For the text-containing cell, return its midpoint in [x, y] coordinate format. 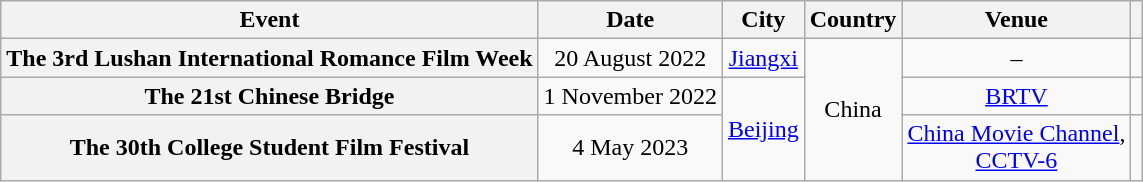
Venue [1016, 20]
China [853, 110]
4 May 2023 [630, 148]
20 August 2022 [630, 58]
City [763, 20]
BRTV [1016, 96]
The 30th College Student Film Festival [270, 148]
– [1016, 58]
Beijing [763, 128]
The 3rd Lushan International Romance Film Week [270, 58]
Jiangxi [763, 58]
Date [630, 20]
1 November 2022 [630, 96]
Event [270, 20]
China Movie Channel,CCTV-6 [1016, 148]
Country [853, 20]
The 21st Chinese Bridge [270, 96]
